Pinpoint the cell where the given text exists, returning its [X, Y] midpoint coordinate. 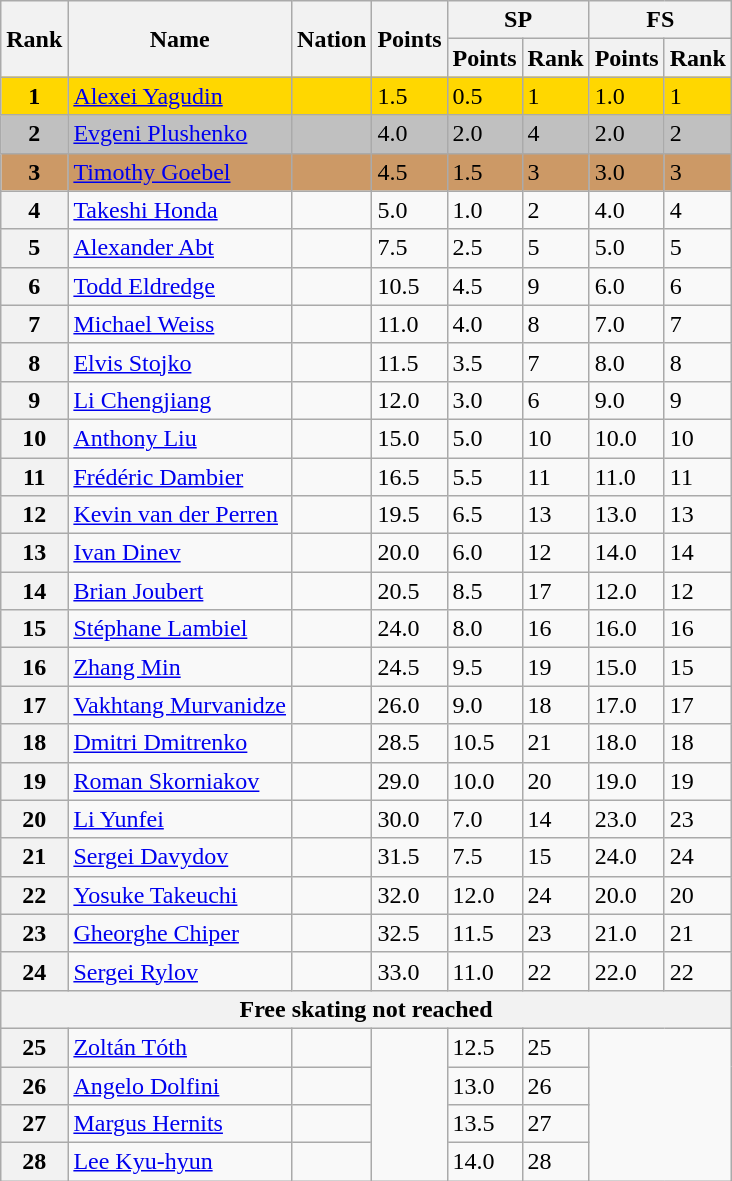
9.5 [484, 667]
Lee Kyu-hyun [180, 1162]
Li Chengjiang [180, 400]
6.5 [484, 515]
Sergei Davydov [180, 857]
30.0 [410, 819]
16.0 [626, 629]
24.5 [410, 667]
31.5 [410, 857]
Alexander Abt [180, 248]
32.0 [410, 895]
26.0 [410, 705]
12.5 [484, 1047]
Anthony Liu [180, 438]
21.0 [626, 933]
Todd Eldredge [180, 286]
Brian Joubert [180, 591]
19.5 [410, 515]
28.5 [410, 743]
Li Yunfei [180, 819]
Name [180, 39]
16.5 [410, 477]
13.5 [484, 1124]
FS [660, 20]
Ivan Dinev [180, 553]
22.0 [626, 971]
8.5 [484, 591]
Dmitri Dmitrenko [180, 743]
Takeshi Honda [180, 210]
Timothy Goebel [180, 172]
Stéphane Lambiel [180, 629]
Nation [332, 39]
Zhang Min [180, 667]
Evgeni Plushenko [180, 134]
SP [518, 20]
2.5 [484, 248]
33.0 [410, 971]
Sergei Rylov [180, 971]
19.0 [626, 781]
Roman Skorniakov [180, 781]
Kevin van der Perren [180, 515]
20.5 [410, 591]
3.5 [484, 362]
Elvis Stojko [180, 362]
Alexei Yagudin [180, 96]
Vakhtang Murvanidze [180, 705]
Frédéric Dambier [180, 477]
Margus Hernits [180, 1124]
29.0 [410, 781]
Yosuke Takeuchi [180, 895]
17.0 [626, 705]
32.5 [410, 933]
23.0 [626, 819]
0.5 [484, 96]
18.0 [626, 743]
Gheorghe Chiper [180, 933]
Free skating not reached [366, 1009]
Michael Weiss [180, 324]
5.5 [484, 477]
Angelo Dolfini [180, 1085]
Zoltán Tóth [180, 1047]
